For the text-containing cell, return its midpoint in [x, y] coordinate format. 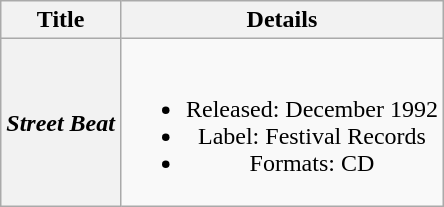
Title [61, 20]
Released: December 1992Label: Festival RecordsFormats: CD [282, 122]
Street Beat [61, 122]
Details [282, 20]
